For the text-containing cell, return its midpoint in (X, Y) coordinate format. 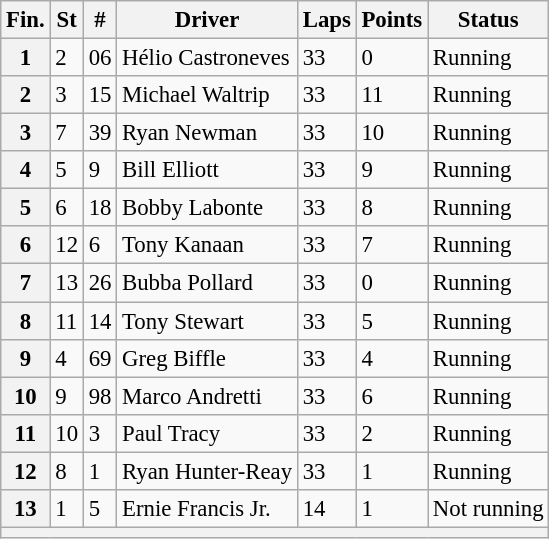
Michael Waltrip (208, 95)
Ryan Hunter-Reay (208, 471)
Tony Stewart (208, 321)
26 (100, 283)
Bubba Pollard (208, 283)
39 (100, 133)
Greg Biffle (208, 358)
# (100, 20)
06 (100, 58)
Ernie Francis Jr. (208, 509)
Hélio Castroneves (208, 58)
Not running (488, 509)
Paul Tracy (208, 433)
Driver (208, 20)
Marco Andretti (208, 396)
Tony Kanaan (208, 245)
69 (100, 358)
Ryan Newman (208, 133)
Bobby Labonte (208, 208)
Bill Elliott (208, 170)
Points (392, 20)
Fin. (26, 20)
18 (100, 208)
St (66, 20)
98 (100, 396)
Laps (326, 20)
Status (488, 20)
15 (100, 95)
